Identify which cell holds the provided text, then report its [X, Y] central coordinate. 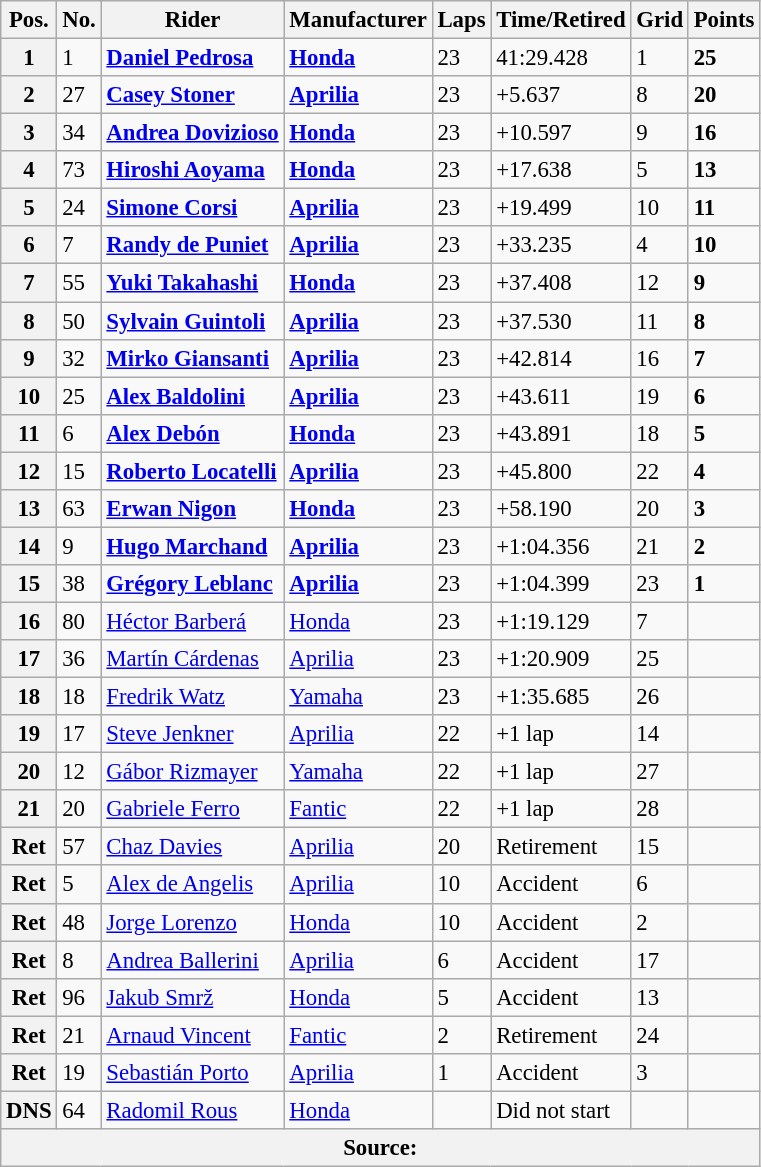
26 [660, 697]
+1:04.399 [561, 584]
Fredrik Watz [192, 697]
Source: [380, 1148]
+45.800 [561, 471]
+5.637 [561, 95]
DNS [29, 1110]
73 [79, 170]
+43.891 [561, 433]
Time/Retired [561, 20]
+58.190 [561, 509]
Daniel Pedrosa [192, 58]
+42.814 [561, 358]
Laps [462, 20]
Did not start [561, 1110]
Alex Debón [192, 433]
Alex de Angelis [192, 885]
57 [79, 847]
48 [79, 922]
34 [79, 133]
41:29.428 [561, 58]
Jorge Lorenzo [192, 922]
Erwan Nigon [192, 509]
Arnaud Vincent [192, 1035]
Steve Jenkner [192, 734]
+1:19.129 [561, 621]
Martín Cárdenas [192, 659]
+1:04.356 [561, 546]
Grégory Leblanc [192, 584]
Points [724, 20]
+33.235 [561, 245]
Chaz Davies [192, 847]
Casey Stoner [192, 95]
Simone Corsi [192, 208]
+1:20.909 [561, 659]
32 [79, 358]
Andrea Ballerini [192, 960]
Héctor Barberá [192, 621]
+10.597 [561, 133]
50 [79, 321]
No. [79, 20]
+37.530 [561, 321]
96 [79, 997]
80 [79, 621]
28 [660, 809]
Rider [192, 20]
Randy de Puniet [192, 245]
+1:35.685 [561, 697]
+43.611 [561, 396]
Grid [660, 20]
64 [79, 1110]
Yuki Takahashi [192, 283]
Hiroshi Aoyama [192, 170]
Radomil Rous [192, 1110]
Andrea Dovizioso [192, 133]
Sebastián Porto [192, 1073]
Pos. [29, 20]
Gabriele Ferro [192, 809]
Alex Baldolini [192, 396]
36 [79, 659]
+37.408 [561, 283]
Roberto Locatelli [192, 471]
+19.499 [561, 208]
63 [79, 509]
Gábor Rizmayer [192, 772]
Manufacturer [358, 20]
55 [79, 283]
Mirko Giansanti [192, 358]
+17.638 [561, 170]
Hugo Marchand [192, 546]
38 [79, 584]
Jakub Smrž [192, 997]
Sylvain Guintoli [192, 321]
